Locate the cell with the specified text and output its [X, Y] center coordinate. 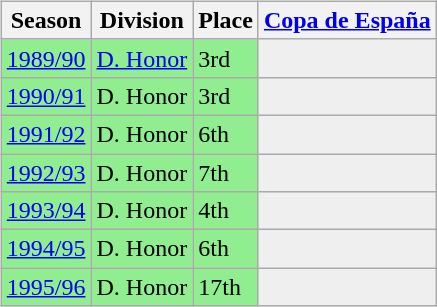
Place [226, 20]
1994/95 [46, 249]
Copa de España [347, 20]
1992/93 [46, 173]
1989/90 [46, 58]
1995/96 [46, 287]
Division [142, 20]
17th [226, 287]
1993/94 [46, 211]
Season [46, 20]
1990/91 [46, 96]
7th [226, 173]
4th [226, 211]
1991/92 [46, 134]
